Output the (x, y) coordinate of the center of the cell containing the given text.  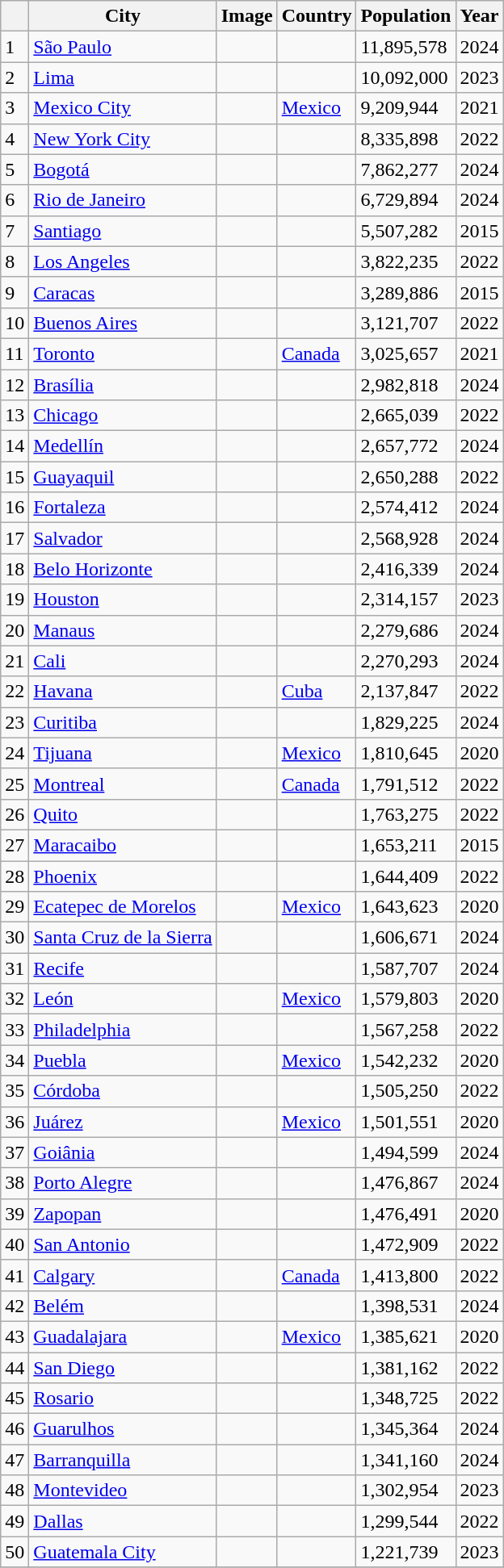
1,348,725 (405, 1399)
1,567,258 (405, 1030)
Lima (123, 77)
1,643,623 (405, 907)
San Antonio (123, 1244)
3,822,235 (405, 261)
Puebla (123, 1060)
Havana (123, 692)
49 (15, 1521)
Tijuana (123, 753)
2,279,686 (405, 630)
4 (15, 139)
22 (15, 692)
Ecatepec de Morelos (123, 907)
Montreal (123, 784)
7,862,277 (405, 169)
13 (15, 416)
Houston (123, 600)
5 (15, 169)
36 (15, 1122)
48 (15, 1491)
Population (405, 16)
1,763,275 (405, 814)
Recife (123, 968)
8,335,898 (405, 139)
Fortaleza (123, 508)
12 (15, 385)
2,982,818 (405, 385)
26 (15, 814)
Los Angeles (123, 261)
1,385,621 (405, 1336)
2,416,339 (405, 569)
1,221,739 (405, 1552)
Porto Alegre (123, 1183)
2,568,928 (405, 538)
Maracaibo (123, 845)
16 (15, 508)
43 (15, 1336)
21 (15, 661)
1,505,250 (405, 1091)
Medellín (123, 446)
1,345,364 (405, 1429)
37 (15, 1152)
3,121,707 (405, 323)
40 (15, 1244)
30 (15, 938)
2,137,847 (405, 692)
45 (15, 1399)
Buenos Aires (123, 323)
2,650,288 (405, 477)
47 (15, 1460)
10 (15, 323)
Bogotá (123, 169)
25 (15, 784)
11,895,578 (405, 47)
34 (15, 1060)
9,209,944 (405, 108)
Quito (123, 814)
9 (15, 292)
1,791,512 (405, 784)
33 (15, 1030)
27 (15, 845)
Cuba (317, 692)
10,092,000 (405, 77)
19 (15, 600)
1,653,211 (405, 845)
1,381,162 (405, 1368)
2,270,293 (405, 661)
Chicago (123, 416)
42 (15, 1306)
8 (15, 261)
46 (15, 1429)
Santiago (123, 231)
20 (15, 630)
1,413,800 (405, 1275)
Zapopan (123, 1214)
Rosario (123, 1399)
44 (15, 1368)
1,398,531 (405, 1306)
31 (15, 968)
14 (15, 446)
3,025,657 (405, 353)
Salvador (123, 538)
1 (15, 47)
Santa Cruz de la Sierra (123, 938)
Goiânia (123, 1152)
Barranquilla (123, 1460)
Montevideo (123, 1491)
Guarulhos (123, 1429)
32 (15, 999)
City (123, 16)
1,644,409 (405, 876)
Guayaquil (123, 477)
1,476,867 (405, 1183)
1,494,599 (405, 1152)
1,302,954 (405, 1491)
Country (317, 16)
1,810,645 (405, 753)
2,665,039 (405, 416)
Rio de Janeiro (123, 200)
Guatemala City (123, 1552)
New York City (123, 139)
1,606,671 (405, 938)
29 (15, 907)
Curitiba (123, 722)
Philadelphia (123, 1030)
San Diego (123, 1368)
1,501,551 (405, 1122)
17 (15, 538)
Brasília (123, 385)
41 (15, 1275)
15 (15, 477)
1,579,803 (405, 999)
1,542,232 (405, 1060)
Belém (123, 1306)
Image (247, 16)
50 (15, 1552)
Córdoba (123, 1091)
35 (15, 1091)
38 (15, 1183)
11 (15, 353)
1,341,160 (405, 1460)
3,289,886 (405, 292)
León (123, 999)
São Paulo (123, 47)
Year (480, 16)
1,829,225 (405, 722)
1,299,544 (405, 1521)
Mexico City (123, 108)
Guadalajara (123, 1336)
6 (15, 200)
1,587,707 (405, 968)
18 (15, 569)
1,476,491 (405, 1214)
5,507,282 (405, 231)
39 (15, 1214)
Toronto (123, 353)
Calgary (123, 1275)
3 (15, 108)
6,729,894 (405, 200)
2,657,772 (405, 446)
Dallas (123, 1521)
28 (15, 876)
7 (15, 231)
23 (15, 722)
Caracas (123, 292)
2,574,412 (405, 508)
24 (15, 753)
Belo Horizonte (123, 569)
Juárez (123, 1122)
Cali (123, 661)
2,314,157 (405, 600)
Phoenix (123, 876)
Manaus (123, 630)
1,472,909 (405, 1244)
2 (15, 77)
